Find where the given text appears and provide that cell's center as (x, y) coordinate. 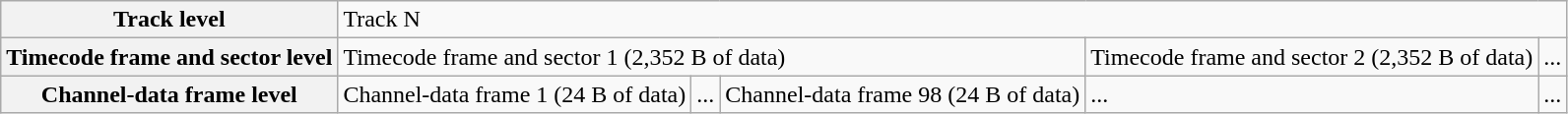
Track N (952, 20)
Channel-data frame 98 (24 B of data) (902, 94)
Channel-data frame level (169, 94)
Channel-data frame 1 (24 B of data) (514, 94)
Timecode frame and sector 1 (2,352 B of data) (711, 57)
Track level (169, 20)
Timecode frame and sector level (169, 57)
Timecode frame and sector 2 (2,352 B of data) (1312, 57)
